Detect which cell encompasses the target text, then output its (X, Y) center coordinate. 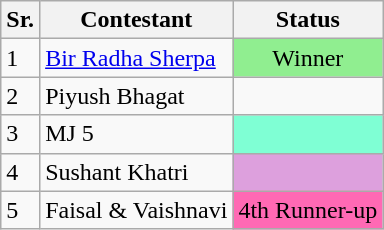
Piyush Bhagat (136, 96)
MJ 5 (136, 134)
5 (20, 210)
Winner (308, 58)
Faisal & Vaishnavi (136, 210)
Bir Radha Sherpa (136, 58)
4 (20, 172)
3 (20, 134)
Sushant Khatri (136, 172)
Sr. (20, 20)
2 (20, 96)
4th Runner-up (308, 210)
Status (308, 20)
Contestant (136, 20)
1 (20, 58)
